Detect which cell encompasses the target text, then output its [x, y] center coordinate. 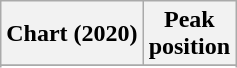
Chart (2020) [72, 34]
Peakposition [189, 34]
